Pinpoint the cell where the given text exists, returning its [x, y] midpoint coordinate. 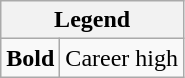
Bold [30, 58]
Career high [122, 58]
Legend [92, 20]
